Scan for the cell matching the given text and deliver its (X, Y) coordinate at center. 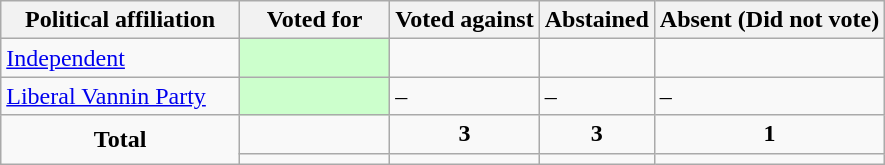
Independent (120, 58)
Absent (Did not vote) (769, 20)
Political affiliation (120, 20)
Abstained (596, 20)
Liberal Vannin Party (120, 96)
Voted against (465, 20)
Total (120, 140)
Voted for (314, 20)
1 (769, 134)
